Capture the cell that displays the provided text and extract its [x, y] central coordinate. 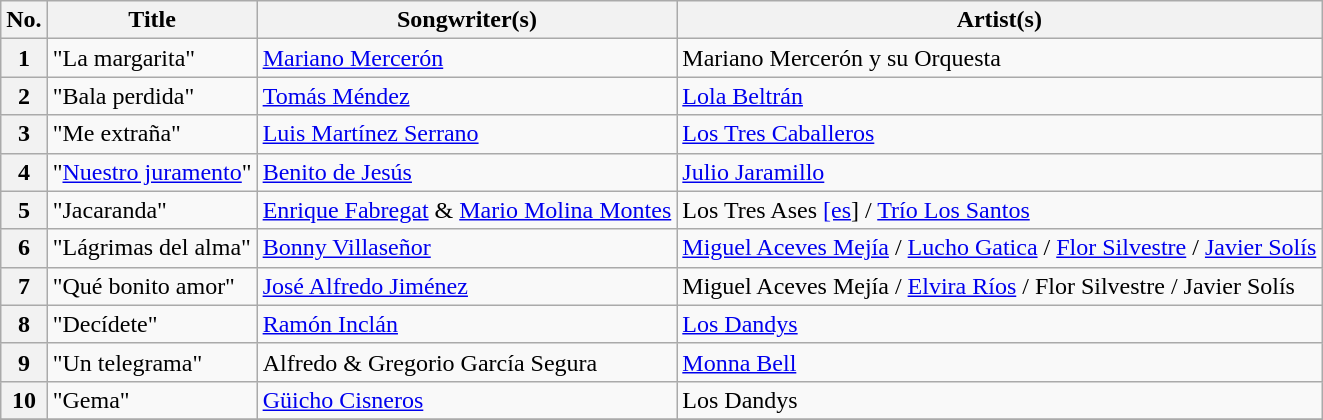
Los Tres Ases [es] / Trío Los Santos [1000, 210]
10 [24, 400]
"Lágrimas del alma" [152, 248]
"Bala perdida" [152, 96]
Benito de Jesús [467, 172]
"Un telegrama" [152, 362]
José Alfredo Jiménez [467, 286]
2 [24, 96]
8 [24, 324]
Mariano Mercerón [467, 58]
Monna Bell [1000, 362]
7 [24, 286]
Tomás Méndez [467, 96]
Miguel Aceves Mejía / Lucho Gatica / Flor Silvestre / Javier Solís [1000, 248]
4 [24, 172]
Miguel Aceves Mejía / Elvira Ríos / Flor Silvestre / Javier Solís [1000, 286]
No. [24, 20]
"Qué bonito amor" [152, 286]
6 [24, 248]
5 [24, 210]
Enrique Fabregat & Mario Molina Montes [467, 210]
1 [24, 58]
Luis Martínez Serrano [467, 134]
3 [24, 134]
9 [24, 362]
Alfredo & Gregorio García Segura [467, 362]
Songwriter(s) [467, 20]
Artist(s) [1000, 20]
"Decídete" [152, 324]
Title [152, 20]
Lola Beltrán [1000, 96]
Bonny Villaseñor [467, 248]
"Jacaranda" [152, 210]
"La margarita" [152, 58]
"Nuestro juramento" [152, 172]
"Gema" [152, 400]
Julio Jaramillo [1000, 172]
Ramón Inclán [467, 324]
"Me extraña" [152, 134]
Mariano Mercerón y su Orquesta [1000, 58]
Los Tres Caballeros [1000, 134]
Güicho Cisneros [467, 400]
